Output the (x, y) coordinate of the center of the cell containing the given text.  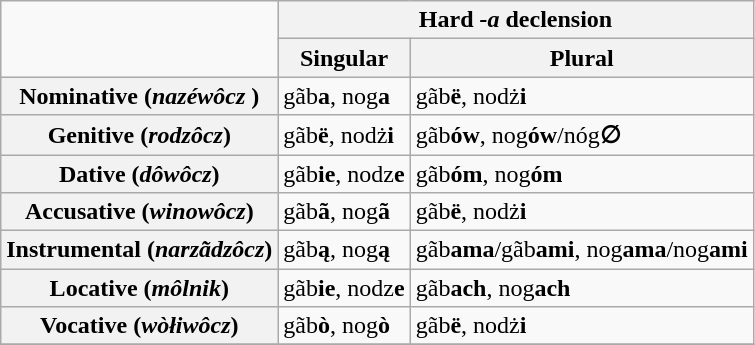
gãbów, nogów/nóg∅ (582, 135)
gãbama/gãbami, nogama/nogami (582, 250)
Genitive (rodzôcz) (140, 135)
Vocative (wòłiwôcz) (140, 326)
gãbã, nogã (344, 212)
gãbò, nogò (344, 326)
Instrumental (narzãdzôcz) (140, 250)
Locative (môlnik) (140, 288)
gãbą, nogą (344, 250)
Dative (dôwôcz) (140, 173)
Accusative (winowôcz) (140, 212)
gãba, noga (344, 96)
Plural (582, 58)
Hard -a declension (516, 20)
gãbóm, nogóm (582, 173)
Singular (344, 58)
gãbach, nogach (582, 288)
Nominative (nazéwôcz ) (140, 96)
